Extract the (x, y) coordinate from the center of the cell holding the provided text.  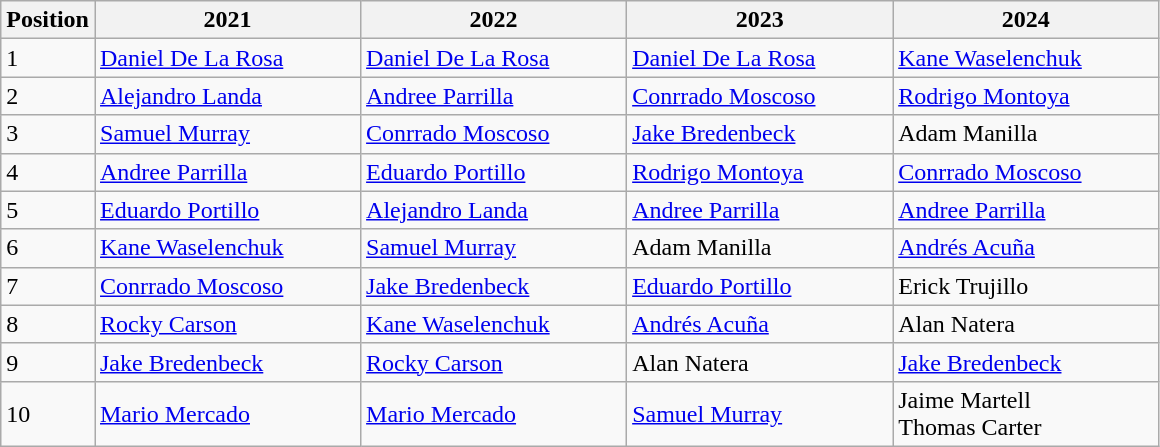
Position (48, 20)
2022 (494, 20)
4 (48, 172)
6 (48, 248)
2023 (760, 20)
3 (48, 134)
2021 (227, 20)
7 (48, 286)
8 (48, 324)
9 (48, 362)
2024 (1026, 20)
Erick Trujillo (1026, 286)
1 (48, 58)
5 (48, 210)
Jaime Martell Thomas Carter (1026, 414)
10 (48, 414)
2 (48, 96)
